Determine the (X, Y) coordinate at the center of the cell enclosing the given text.  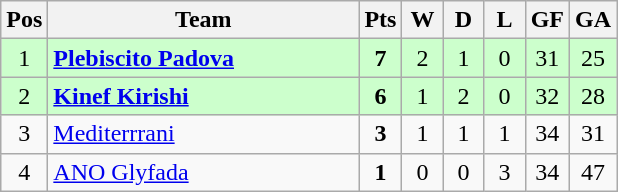
32 (547, 96)
GF (547, 20)
Pos (24, 20)
47 (594, 172)
L (504, 20)
Team (204, 20)
W (422, 20)
Pts (380, 20)
Plebiscito Padova (204, 58)
28 (594, 96)
Kinef Kirishi (204, 96)
6 (380, 96)
ANO Glyfada (204, 172)
7 (380, 58)
Mediterrrani (204, 134)
D (464, 20)
GA (594, 20)
25 (594, 58)
4 (24, 172)
